Scan for the cell matching the given text and deliver its [X, Y] coordinate at center. 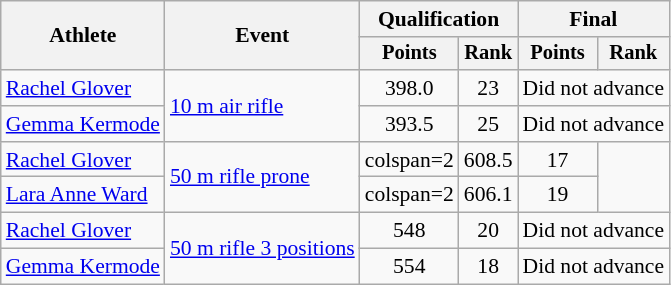
20 [488, 231]
Athlete [83, 36]
17 [558, 160]
554 [410, 267]
393.5 [410, 124]
548 [410, 231]
Lara Anne Ward [83, 195]
25 [488, 124]
18 [488, 267]
Final [594, 19]
398.0 [410, 88]
50 m rifle 3 positions [262, 248]
10 m air rifle [262, 106]
Event [262, 36]
606.1 [488, 195]
608.5 [488, 160]
23 [488, 88]
50 m rifle prone [262, 178]
19 [558, 195]
Qualification [439, 19]
